Output the (x, y) coordinate of the center of the cell containing the given text.  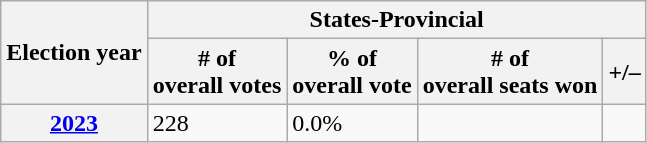
States-Provincial (396, 20)
# ofoverall votes (217, 72)
Election year (74, 52)
2023 (74, 123)
# ofoverall seats won (510, 72)
228 (217, 123)
0.0% (352, 123)
% ofoverall vote (352, 72)
+/– (624, 72)
